Output the (x, y) coordinate of the center of the cell containing the given text.  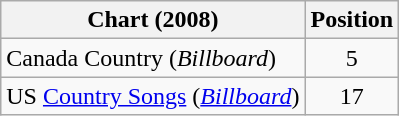
5 (352, 58)
17 (352, 96)
Position (352, 20)
Chart (2008) (153, 20)
Canada Country (Billboard) (153, 58)
US Country Songs (Billboard) (153, 96)
